Scan for the cell matching the given text and deliver its (X, Y) coordinate at center. 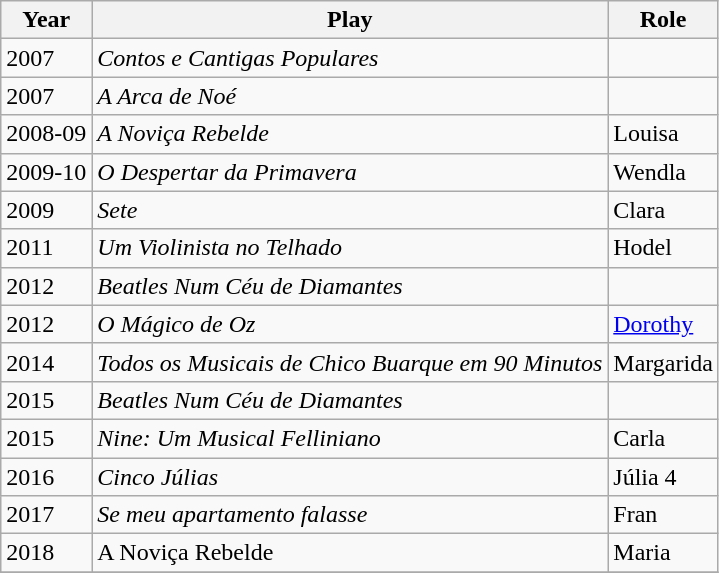
Play (350, 20)
Um Violinista no Telhado (350, 248)
Role (664, 20)
Se meu apartamento falasse (350, 515)
O Mágico de Oz (350, 324)
A Arca de Noé (350, 96)
Contos e Cantigas Populares (350, 58)
Nine: Um Musical Felliniano (350, 438)
2014 (46, 362)
Year (46, 20)
2008-09 (46, 134)
Margarida (664, 362)
Louisa (664, 134)
O Despertar da Primavera (350, 172)
Cinco Júlias (350, 477)
Hodel (664, 248)
Dorothy (664, 324)
Maria (664, 553)
Carla (664, 438)
Júlia 4 (664, 477)
Clara (664, 210)
2009 (46, 210)
2011 (46, 248)
2017 (46, 515)
2009-10 (46, 172)
Wendla (664, 172)
2016 (46, 477)
Fran (664, 515)
Todos os Musicais de Chico Buarque em 90 Minutos (350, 362)
2018 (46, 553)
Sete (350, 210)
